Return (x, y) of the center of cell containing provided text 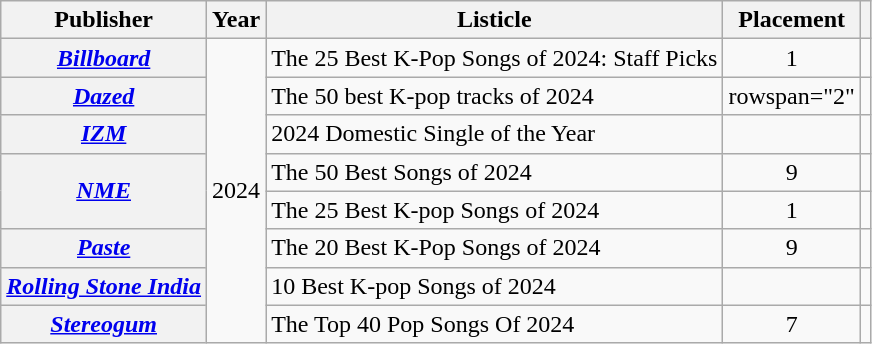
Paste (104, 248)
The 25 Best K-pop Songs of 2024 (494, 210)
The 50 Best Songs of 2024 (494, 172)
IZM (104, 134)
2024 (236, 191)
The 25 Best K-Pop Songs of 2024: Staff Picks (494, 58)
Billboard (104, 58)
NME (104, 191)
The Top 40 Pop Songs Of 2024 (494, 324)
Publisher (104, 20)
7 (792, 324)
Placement (792, 20)
Listicle (494, 20)
rowspan="2" (792, 96)
10 Best K-pop Songs of 2024 (494, 286)
Rolling Stone India (104, 286)
The 50 best K-pop tracks of 2024 (494, 96)
Dazed (104, 96)
The 20 Best K-Pop Songs of 2024 (494, 248)
2024 Domestic Single of the Year (494, 134)
Stereogum (104, 324)
Year (236, 20)
